Capture the cell that displays the provided text and extract its [X, Y] central coordinate. 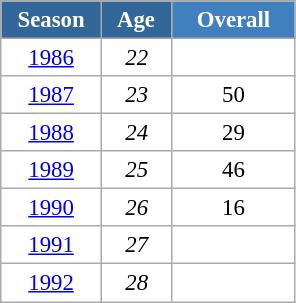
22 [136, 58]
Season [52, 20]
29 [234, 133]
26 [136, 208]
1992 [52, 283]
16 [234, 208]
1987 [52, 95]
1989 [52, 170]
Overall [234, 20]
25 [136, 170]
1988 [52, 133]
1990 [52, 208]
1986 [52, 58]
23 [136, 95]
46 [234, 170]
28 [136, 283]
1991 [52, 245]
Age [136, 20]
27 [136, 245]
50 [234, 95]
24 [136, 133]
